Output the (X, Y) coordinate of the center of the cell containing the given text.  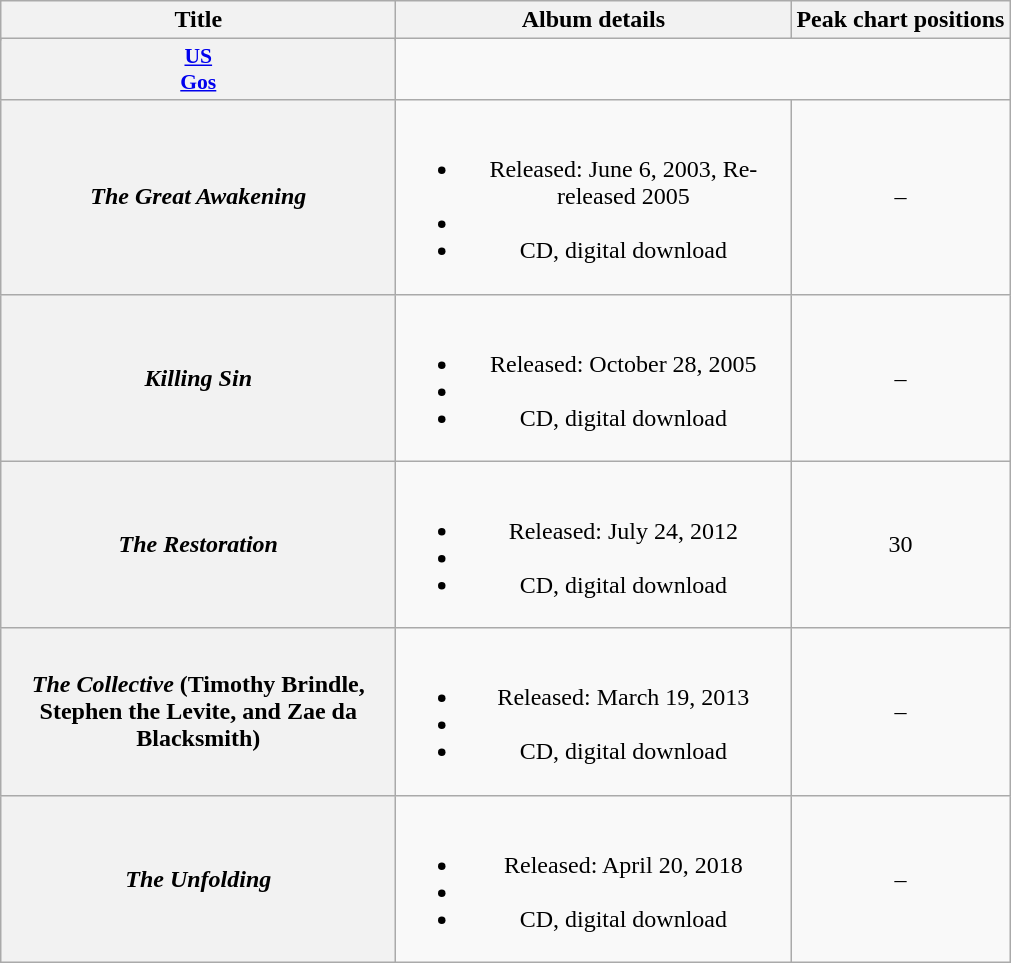
Album details (594, 20)
Released: June 6, 2003, Re-released 2005CD, digital download (594, 197)
The Unfolding (198, 878)
Title (198, 20)
The Collective (Timothy Brindle, Stephen the Levite, and Zae da Blacksmith) (198, 712)
Killing Sin (198, 378)
The Restoration (198, 544)
Released: July 24, 2012CD, digital download (594, 544)
Released: March 19, 2013CD, digital download (594, 712)
Released: October 28, 2005CD, digital download (594, 378)
USGos (198, 70)
Peak chart positions (900, 20)
30 (900, 544)
The Great Awakening (198, 197)
Released: April 20, 2018CD, digital download (594, 878)
